Pinpoint the cell where the given text exists, returning its [x, y] midpoint coordinate. 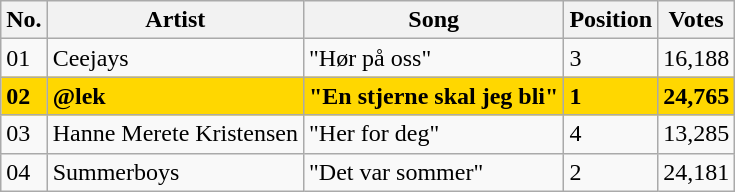
Ceejays [175, 58]
Artist [175, 20]
No. [24, 20]
Song [433, 20]
02 [24, 96]
"Her for deg" [433, 134]
24,765 [696, 96]
"Hør på oss" [433, 58]
4 [611, 134]
01 [24, 58]
Position [611, 20]
2 [611, 172]
Hanne Merete Kristensen [175, 134]
13,285 [696, 134]
@lek [175, 96]
Summerboys [175, 172]
03 [24, 134]
Votes [696, 20]
04 [24, 172]
16,188 [696, 58]
"Det var sommer" [433, 172]
3 [611, 58]
1 [611, 96]
"En stjerne skal jeg bli" [433, 96]
24,181 [696, 172]
